Scan for the cell matching the given text and deliver its [X, Y] coordinate at center. 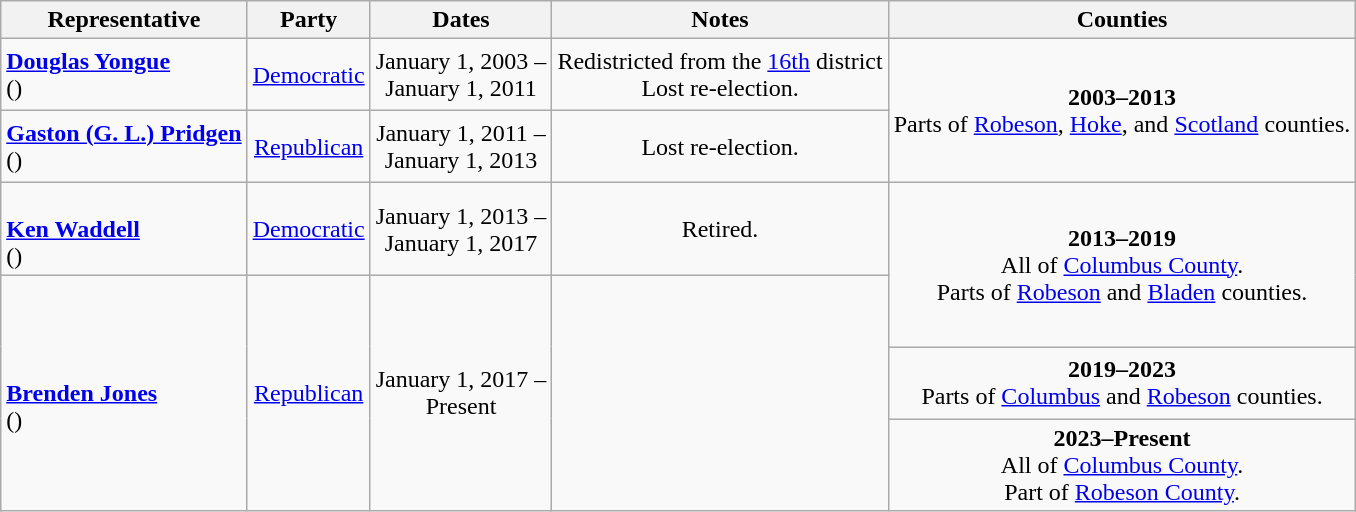
2019–2023 Parts of Columbus and Robeson counties. [1122, 383]
Brenden Jones() [124, 393]
January 1, 2011 – January 1, 2013 [461, 147]
Counties [1122, 20]
2003–2013 Parts of Robeson, Hoke, and Scotland counties. [1122, 111]
Redistricted from the 16th district Lost re-election. [720, 75]
Dates [461, 20]
Representative [124, 20]
January 1, 2003 – January 1, 2011 [461, 75]
Ken Waddell() [124, 229]
January 1, 2013 – January 1, 2017 [461, 229]
Lost re-election. [720, 147]
2013–2019 All of Columbus County. Parts of Robeson and Bladen counties. [1122, 265]
Gaston (G. L.) Pridgen() [124, 147]
Party [308, 20]
Notes [720, 20]
January 1, 2017 – Present [461, 393]
2023–Present All of Columbus County. Part of Robeson County. [1122, 465]
Douglas Yongue() [124, 75]
Retired. [720, 229]
